Scan for the cell matching the given text and deliver its [X, Y] coordinate at center. 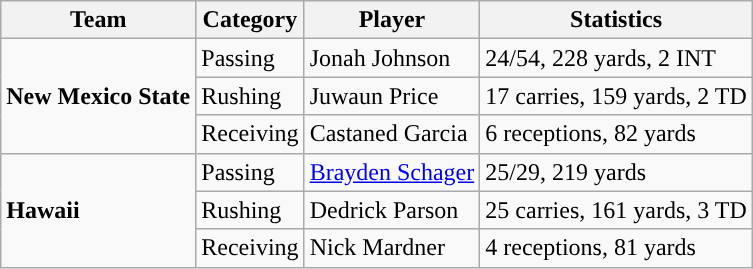
Jonah Johnson [392, 58]
Juwaun Price [392, 96]
25 carries, 161 yards, 3 TD [616, 210]
6 receptions, 82 yards [616, 134]
Castaned Garcia [392, 134]
Hawaii [98, 210]
Statistics [616, 20]
Team [98, 20]
New Mexico State [98, 96]
4 receptions, 81 yards [616, 248]
17 carries, 159 yards, 2 TD [616, 96]
Player [392, 20]
25/29, 219 yards [616, 172]
Category [250, 20]
24/54, 228 yards, 2 INT [616, 58]
Dedrick Parson [392, 210]
Brayden Schager [392, 172]
Nick Mardner [392, 248]
